From the cell containing the given text, extract its center point as [x, y] coordinate. 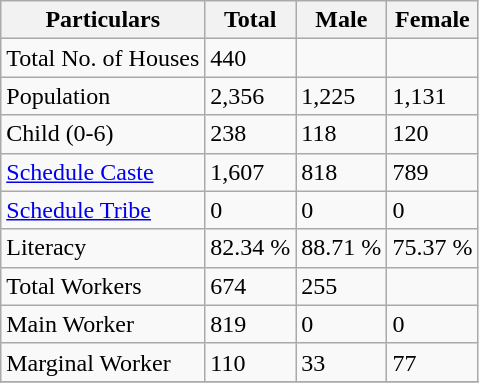
110 [250, 362]
819 [250, 324]
1,607 [250, 172]
Population [103, 96]
Total No. of Houses [103, 58]
Female [432, 20]
33 [342, 362]
82.34 % [250, 248]
818 [342, 172]
75.37 % [432, 248]
238 [250, 134]
674 [250, 286]
255 [342, 286]
Particulars [103, 20]
Child (0-6) [103, 134]
118 [342, 134]
440 [250, 58]
Total [250, 20]
88.71 % [342, 248]
Male [342, 20]
1,225 [342, 96]
Literacy [103, 248]
Schedule Caste [103, 172]
1,131 [432, 96]
Main Worker [103, 324]
77 [432, 362]
2,356 [250, 96]
120 [432, 134]
Schedule Tribe [103, 210]
Marginal Worker [103, 362]
789 [432, 172]
Total Workers [103, 286]
